Capture the cell that displays the provided text and extract its (X, Y) central coordinate. 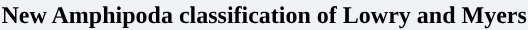
New Amphipoda classification of Lowry and Myers (264, 15)
